Identify which cell holds the provided text, then report its [X, Y] central coordinate. 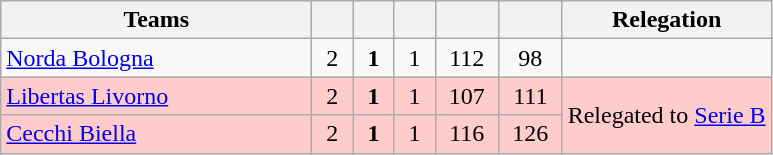
98 [531, 58]
Norda Bologna [156, 58]
Relegation [666, 20]
Teams [156, 20]
112 [467, 58]
111 [531, 96]
107 [467, 96]
116 [467, 134]
126 [531, 134]
Relegated to Serie B [666, 115]
Libertas Livorno [156, 96]
Cecchi Biella [156, 134]
